Locate the cell with the specified text and output its [x, y] center coordinate. 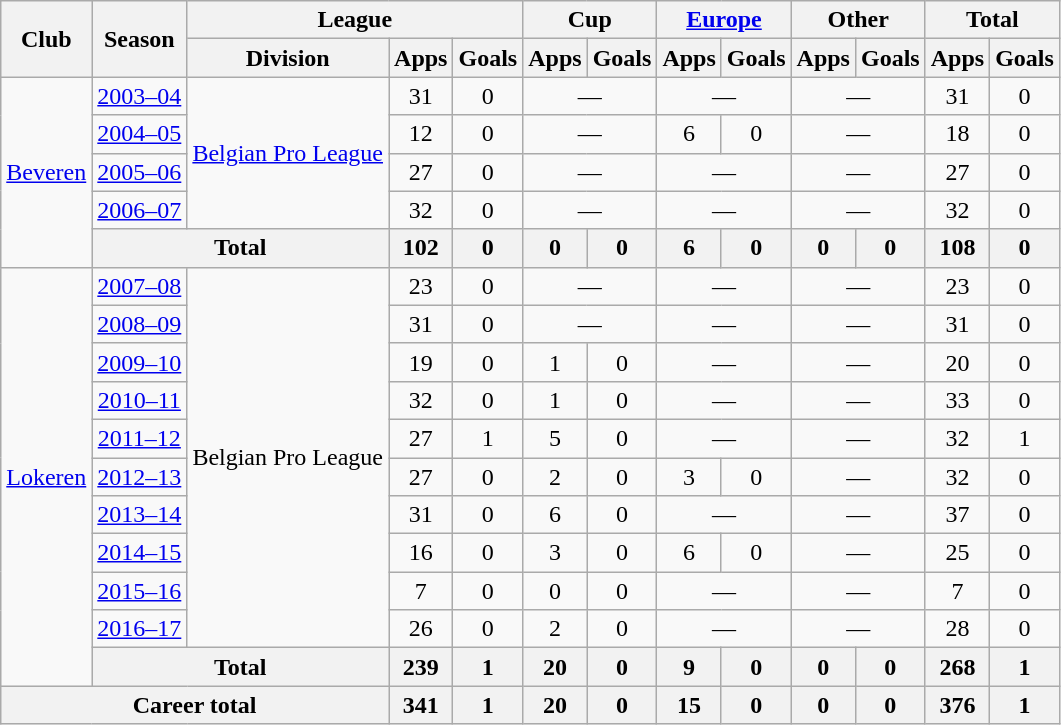
2010–11 [140, 400]
18 [957, 134]
Beveren [46, 172]
26 [421, 629]
5 [555, 438]
2011–12 [140, 438]
268 [957, 667]
Division [288, 58]
2013–14 [140, 515]
2005–06 [140, 172]
League [355, 20]
2016–17 [140, 629]
Lokeren [46, 476]
Cup [590, 20]
25 [957, 553]
12 [421, 134]
341 [421, 705]
102 [421, 248]
2015–16 [140, 591]
19 [421, 362]
2014–15 [140, 553]
37 [957, 515]
16 [421, 553]
Career total [195, 705]
Other [858, 20]
108 [957, 248]
2007–08 [140, 286]
9 [689, 667]
33 [957, 400]
15 [689, 705]
2006–07 [140, 210]
Club [46, 39]
2008–09 [140, 324]
Season [140, 39]
Europe [724, 20]
2012–13 [140, 477]
2003–04 [140, 96]
2009–10 [140, 362]
239 [421, 667]
376 [957, 705]
2004–05 [140, 134]
28 [957, 629]
